Locate the cell with the specified text and output its (X, Y) center coordinate. 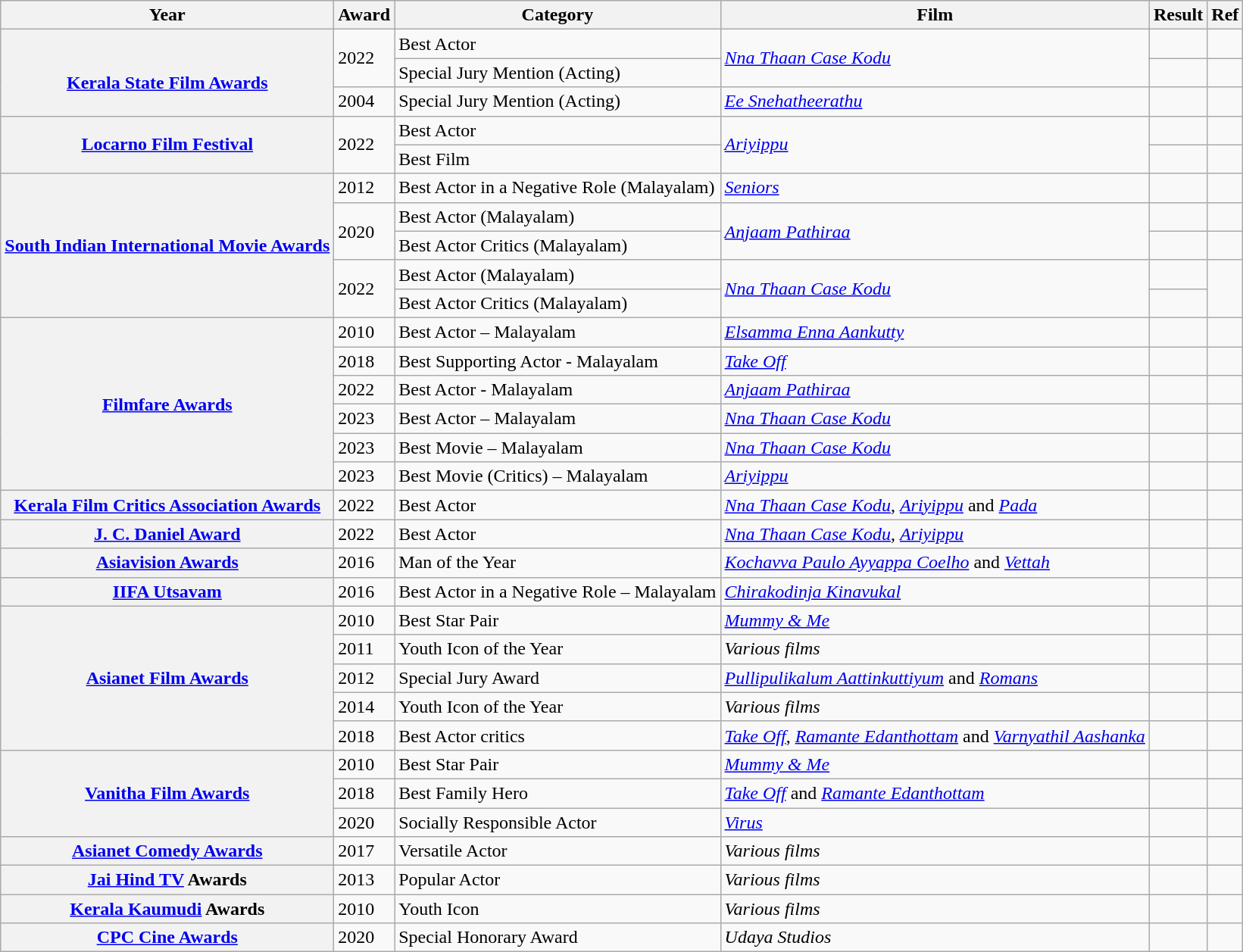
Special Honorary Award (557, 938)
Kerala Kaumudi Awards (167, 909)
Man of the Year (557, 563)
Year (167, 15)
Take Off, Ramante Edanthottam and Varnyathil Aashanka (935, 735)
2013 (364, 880)
Nna Thaan Case Kodu, Ariyippu and Pada (935, 505)
Virus (935, 822)
Best Movie – Malayalam (557, 448)
Chirakodinja Kinavukal (935, 591)
Best Film (557, 159)
Versatile Actor (557, 851)
J. C. Daniel Award (167, 534)
Take Off and Ramante Edanthottam (935, 793)
2014 (364, 707)
Jai Hind TV Awards (167, 880)
Best Supporting Actor - Malayalam (557, 361)
2017 (364, 851)
Socially Responsible Actor (557, 822)
Filmfare Awards (167, 404)
Best Actor - Malayalam (557, 390)
Asianet Film Awards (167, 678)
Category (557, 15)
Asianet Comedy Awards (167, 851)
Kochavva Paulo Ayyappa Coelho and Vettah (935, 563)
South Indian International Movie Awards (167, 245)
2004 (364, 101)
Kerala State Film Awards (167, 73)
Popular Actor (557, 880)
Kerala Film Critics Association Awards (167, 505)
Elsamma Enna Aankutty (935, 332)
Best Movie (Critics) – Malayalam (557, 476)
Special Jury Award (557, 678)
Ee Snehatheerathu (935, 101)
Asiavision Awards (167, 563)
Vanitha Film Awards (167, 793)
Film (935, 15)
IIFA Utsavam (167, 591)
Ref (1226, 15)
Best Actor in a Negative Role (Malayalam) (557, 188)
Best Actor critics (557, 735)
Award (364, 15)
Result (1178, 15)
Locarno Film Festival (167, 145)
Seniors (935, 188)
CPC Cine Awards (167, 938)
Best Actor in a Negative Role – Malayalam (557, 591)
Take Off (935, 361)
Nna Thaan Case Kodu, Ariyippu (935, 534)
2011 (364, 649)
Pullipulikalum Aattinkuttiyum and Romans (935, 678)
Youth Icon (557, 909)
Udaya Studios (935, 938)
Best Family Hero (557, 793)
